Output the (x, y) coordinate of the center of the cell containing the given text.  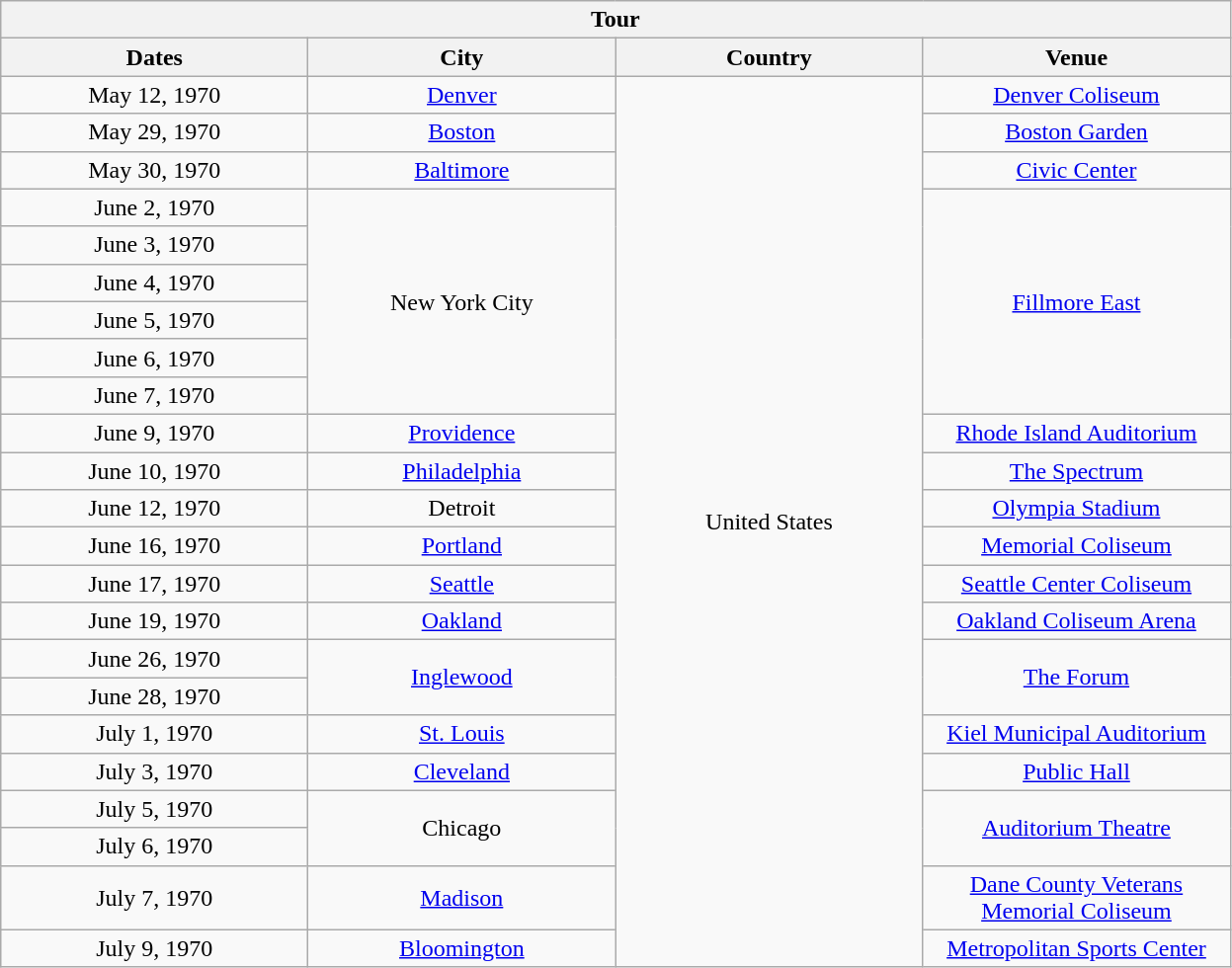
Denver Coliseum (1077, 95)
July 6, 1970 (154, 847)
Kiel Municipal Auditorium (1077, 734)
Inglewood (462, 678)
The Forum (1077, 678)
Oakland (462, 621)
June 10, 1970 (154, 471)
Dates (154, 57)
May 29, 1970 (154, 132)
Tour (616, 20)
Country (769, 57)
May 12, 1970 (154, 95)
Metropolitan Sports Center (1077, 948)
Seattle Center Coliseum (1077, 584)
Auditorium Theatre (1077, 828)
Seattle (462, 584)
Oakland Coliseum Arena (1077, 621)
Philadelphia (462, 471)
Dane County Veterans Memorial Coliseum (1077, 897)
Venue (1077, 57)
Civic Center (1077, 170)
June 6, 1970 (154, 358)
Memorial Coliseum (1077, 546)
July 7, 1970 (154, 897)
Boston Garden (1077, 132)
Chicago (462, 828)
Bloomington (462, 948)
June 19, 1970 (154, 621)
May 30, 1970 (154, 170)
Madison (462, 897)
July 1, 1970 (154, 734)
Portland (462, 546)
The Spectrum (1077, 471)
July 5, 1970 (154, 809)
July 9, 1970 (154, 948)
City (462, 57)
June 12, 1970 (154, 509)
Denver (462, 95)
June 17, 1970 (154, 584)
June 3, 1970 (154, 245)
Cleveland (462, 771)
Boston (462, 132)
Baltimore (462, 170)
June 5, 1970 (154, 320)
July 3, 1970 (154, 771)
June 4, 1970 (154, 282)
June 16, 1970 (154, 546)
Providence (462, 433)
June 2, 1970 (154, 207)
June 7, 1970 (154, 395)
June 26, 1970 (154, 659)
Public Hall (1077, 771)
June 9, 1970 (154, 433)
Rhode Island Auditorium (1077, 433)
New York City (462, 301)
Fillmore East (1077, 301)
June 28, 1970 (154, 696)
Olympia Stadium (1077, 509)
United States (769, 522)
Detroit (462, 509)
St. Louis (462, 734)
